Return (X, Y) of the center of cell containing provided text 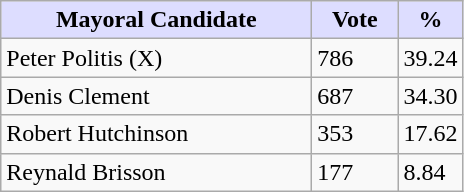
17.62 (430, 134)
39.24 (430, 58)
177 (355, 172)
Reynald Brisson (156, 172)
Denis Clement (156, 96)
Mayoral Candidate (156, 20)
687 (355, 96)
353 (355, 134)
8.84 (430, 172)
Robert Hutchinson (156, 134)
Vote (355, 20)
Peter Politis (X) (156, 58)
786 (355, 58)
34.30 (430, 96)
% (430, 20)
